For the text-containing cell, return its midpoint in [X, Y] coordinate format. 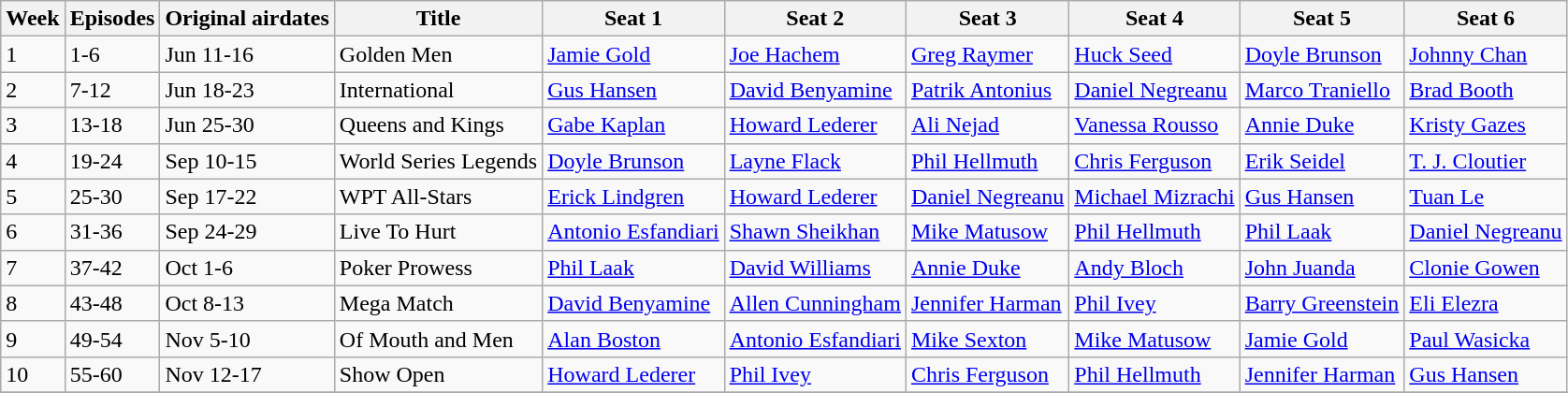
Original airdates [247, 19]
25-30 [112, 196]
Nov 12-17 [247, 374]
7-12 [112, 90]
49-54 [112, 339]
Clonie Gowen [1486, 268]
John Juanda [1322, 268]
Tuan Le [1486, 196]
9 [33, 339]
Title [438, 19]
Alan Boston [633, 339]
Episodes [112, 19]
Greg Raymer [987, 54]
Marco Traniello [1322, 90]
David Williams [815, 268]
Golden Men [438, 54]
Sep 24-29 [247, 232]
Ali Nejad [987, 125]
Barry Greenstein [1322, 303]
13-18 [112, 125]
Seat 6 [1486, 19]
4 [33, 161]
31-36 [112, 232]
Eli Elezra [1486, 303]
Nov 5-10 [247, 339]
Brad Booth [1486, 90]
Poker Prowess [438, 268]
Andy Bloch [1154, 268]
Erik Seidel [1322, 161]
10 [33, 374]
2 [33, 90]
Live To Hurt [438, 232]
Seat 3 [987, 19]
Oct 1-6 [247, 268]
Seat 4 [1154, 19]
Seat 1 [633, 19]
Gabe Kaplan [633, 125]
8 [33, 303]
Queens and Kings [438, 125]
Shawn Sheikhan [815, 232]
6 [33, 232]
Week [33, 19]
Erick Lindgren [633, 196]
Oct 8-13 [247, 303]
3 [33, 125]
1 [33, 54]
Allen Cunningham [815, 303]
Jun 18-23 [247, 90]
Seat 5 [1322, 19]
Seat 2 [815, 19]
World Series Legends [438, 161]
Layne Flack [815, 161]
International [438, 90]
Vanessa Rousso [1154, 125]
Paul Wasicka [1486, 339]
Jun 25-30 [247, 125]
Patrik Antonius [987, 90]
Mega Match [438, 303]
T. J. Cloutier [1486, 161]
Huck Seed [1154, 54]
1-6 [112, 54]
Joe Hachem [815, 54]
Michael Mizrachi [1154, 196]
Mike Sexton [987, 339]
Sep 10-15 [247, 161]
7 [33, 268]
Jun 11-16 [247, 54]
Of Mouth and Men [438, 339]
5 [33, 196]
Sep 17-22 [247, 196]
WPT All-Stars [438, 196]
Show Open [438, 374]
19-24 [112, 161]
Kristy Gazes [1486, 125]
43-48 [112, 303]
55-60 [112, 374]
Johnny Chan [1486, 54]
37-42 [112, 268]
